Extract the (x, y) coordinate from the center of the cell holding the provided text.  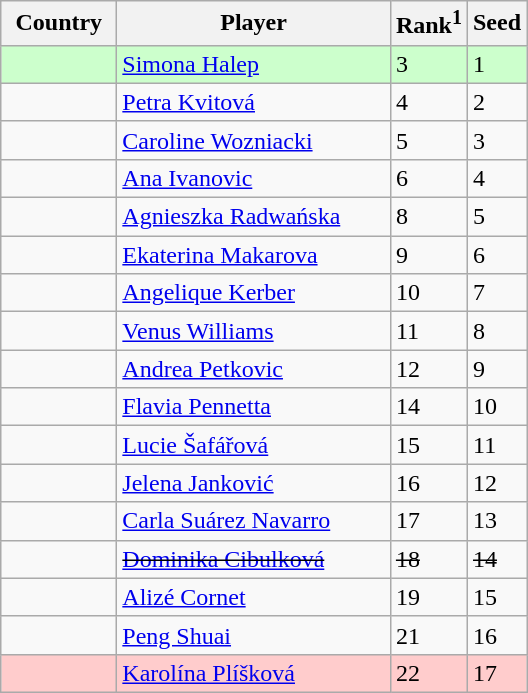
2 (496, 102)
Jelena Janković (254, 483)
Ana Ivanovic (254, 178)
Rank1 (428, 24)
7 (496, 293)
Andrea Petkovic (254, 369)
Petra Kvitová (254, 102)
Country (59, 24)
Angelique Kerber (254, 293)
19 (428, 597)
22 (428, 673)
Dominika Cibulková (254, 559)
18 (428, 559)
Peng Shuai (254, 635)
Agnieszka Radwańska (254, 217)
Venus Williams (254, 331)
Carla Suárez Navarro (254, 521)
Karolína Plíšková (254, 673)
1 (496, 64)
Ekaterina Makarova (254, 255)
Alizé Cornet (254, 597)
Simona Halep (254, 64)
Caroline Wozniacki (254, 140)
Seed (496, 24)
Player (254, 24)
21 (428, 635)
Lucie Šafářová (254, 445)
Flavia Pennetta (254, 407)
13 (496, 521)
